Pinpoint the cell where the given text exists, returning its [X, Y] midpoint coordinate. 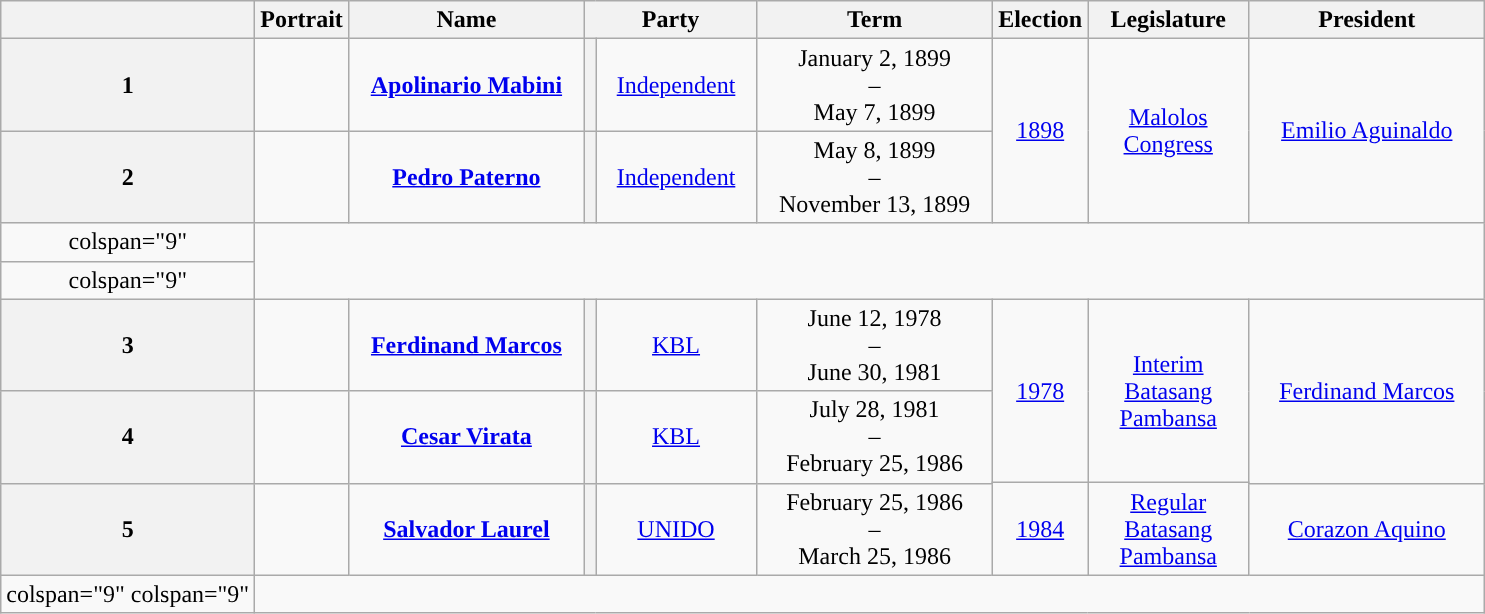
Party [670, 20]
Salvador Laurel [466, 529]
UNIDO [676, 529]
Legislature [1168, 20]
July 28, 1981–February 25, 1986 [875, 437]
President [1367, 20]
4 [128, 437]
Emilio Aguinaldo [1367, 131]
Corazon Aquino [1367, 529]
Regular Batasang Pambansa [1168, 530]
Pedro Paterno [466, 177]
February 25, 1986–March 25, 1986 [875, 529]
Malolos Congress [1168, 131]
June 12, 1978–June 30, 1981 [875, 345]
1978 [1040, 391]
Interim Batasang Pambansa [1168, 391]
1898 [1040, 131]
Election [1040, 20]
5 [128, 529]
colspan="9" colspan="9" [128, 594]
Portrait [302, 20]
January 2, 1899–May 7, 1899 [875, 85]
Name [466, 20]
1 [128, 85]
Cesar Virata [466, 437]
1984 [1040, 530]
May 8, 1899–November 13, 1899 [875, 177]
Apolinario Mabini [466, 85]
Term [875, 20]
2 [128, 177]
3 [128, 345]
